For the text-containing cell, return its midpoint in [X, Y] coordinate format. 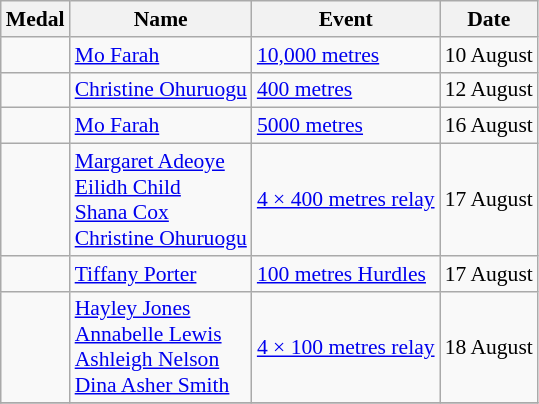
Event [346, 19]
18 August [489, 347]
4 × 400 metres relay [346, 200]
Christine Ohuruogu [161, 90]
Hayley JonesAnnabelle LewisAshleigh NelsonDina Asher Smith [161, 347]
Name [161, 19]
10 August [489, 55]
100 metres Hurdles [346, 274]
12 August [489, 90]
Margaret AdeoyeEilidh ChildShana CoxChristine Ohuruogu [161, 200]
Tiffany Porter [161, 274]
Date [489, 19]
16 August [489, 126]
10,000 metres [346, 55]
4 × 100 metres relay [346, 347]
400 metres [346, 90]
Medal [36, 19]
5000 metres [346, 126]
